Search for the cell housing the specified text and yield its [X, Y] center coordinate. 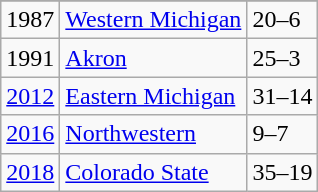
Akron [154, 58]
Western Michigan [154, 20]
1991 [30, 58]
Eastern Michigan [154, 96]
25–3 [282, 58]
2018 [30, 172]
2016 [30, 134]
9–7 [282, 134]
2012 [30, 96]
35–19 [282, 172]
Colorado State [154, 172]
31–14 [282, 96]
Northwestern [154, 134]
1987 [30, 20]
20–6 [282, 20]
